Determine the (x, y) coordinate at the center of the cell enclosing the given text.  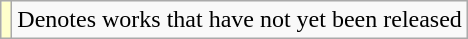
Denotes works that have not yet been released (240, 20)
